Scan for the cell matching the given text and deliver its [X, Y] coordinate at center. 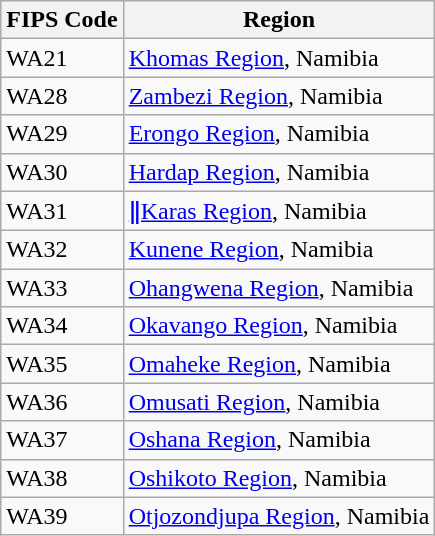
FIPS Code [62, 20]
Hardap Region, Namibia [279, 172]
Khomas Region, Namibia [279, 58]
Ohangwena Region, Namibia [279, 288]
WA31 [62, 211]
WA32 [62, 250]
Erongo Region, Namibia [279, 134]
Otjozondjupa Region, Namibia [279, 516]
WA35 [62, 364]
WA36 [62, 402]
Okavango Region, Namibia [279, 326]
WA38 [62, 478]
WA28 [62, 96]
Zambezi Region, Namibia [279, 96]
WA39 [62, 516]
ǁKaras Region, Namibia [279, 211]
Omusati Region, Namibia [279, 402]
WA37 [62, 440]
WA34 [62, 326]
WA29 [62, 134]
WA21 [62, 58]
WA30 [62, 172]
Omaheke Region, Namibia [279, 364]
Region [279, 20]
Oshana Region, Namibia [279, 440]
Oshikoto Region, Namibia [279, 478]
WA33 [62, 288]
Kunene Region, Namibia [279, 250]
